Capture the cell that displays the provided text and extract its (x, y) central coordinate. 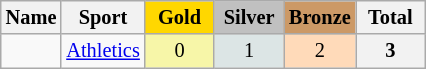
2 (320, 51)
Gold (180, 17)
3 (391, 51)
Sport (102, 17)
Name (32, 17)
Total (391, 17)
0 (180, 51)
Athletics (102, 51)
Bronze (320, 17)
Silver (249, 17)
1 (249, 51)
